Return (X, Y) of the center of cell containing provided text 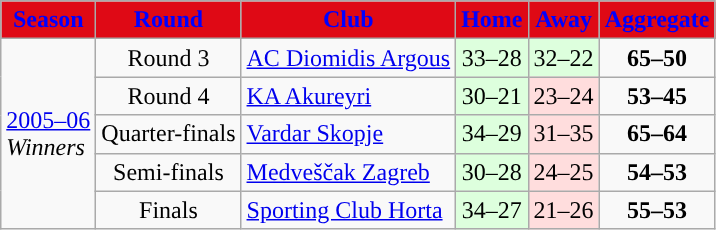
65–50 (657, 58)
23–24 (564, 96)
34–29 (492, 134)
34–27 (492, 210)
Round (168, 20)
33–28 (492, 58)
55–53 (657, 210)
Round 4 (168, 96)
2005–06 Winners (48, 134)
54–53 (657, 172)
Club (348, 20)
32–22 (564, 58)
Home (492, 20)
Round 3 (168, 58)
31–35 (564, 134)
Away (564, 20)
30–28 (492, 172)
Season (48, 20)
24–25 (564, 172)
AC Diomidis Argous (348, 58)
21–26 (564, 210)
65–64 (657, 134)
Aggregate (657, 20)
Medveščak Zagreb (348, 172)
Finals (168, 210)
Sporting Club Horta (348, 210)
30–21 (492, 96)
KA Akureyri (348, 96)
53–45 (657, 96)
Quarter-finals (168, 134)
Semi-finals (168, 172)
Vardar Skopje (348, 134)
